Search for the cell housing the specified text and yield its (x, y) center coordinate. 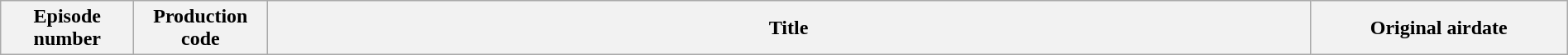
Title (789, 28)
Episode number (68, 28)
Original airdate (1439, 28)
Production code (200, 28)
